Determine the [x, y] coordinate at the center of the cell enclosing the given text.  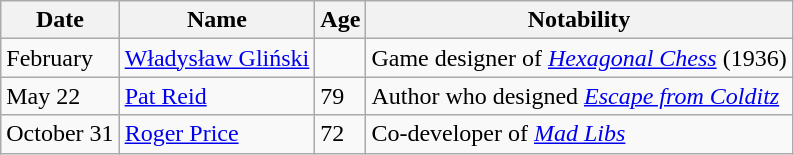
Name [217, 20]
Notability [579, 20]
Game designer of Hexagonal Chess (1936) [579, 58]
Władysław Gliński [217, 58]
Pat Reid [217, 96]
Roger Price [217, 134]
79 [340, 96]
May 22 [60, 96]
72 [340, 134]
February [60, 58]
Author who designed Escape from Colditz [579, 96]
October 31 [60, 134]
Date [60, 20]
Co-developer of Mad Libs [579, 134]
Age [340, 20]
